Detect which cell encompasses the target text, then output its [x, y] center coordinate. 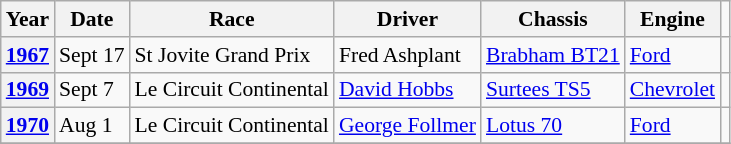
St Jovite Grand Prix [232, 55]
Chevrolet [672, 90]
Surtees TS5 [553, 90]
1970 [28, 126]
Race [232, 19]
1967 [28, 55]
Sept 7 [92, 90]
Aug 1 [92, 126]
Lotus 70 [553, 126]
1969 [28, 90]
Year [28, 19]
Driver [408, 19]
Engine [672, 19]
Sept 17 [92, 55]
David Hobbs [408, 90]
Brabham BT21 [553, 55]
Chassis [553, 19]
Date [92, 19]
George Follmer [408, 126]
Fred Ashplant [408, 55]
